Detect which cell encompasses the target text, then output its (X, Y) center coordinate. 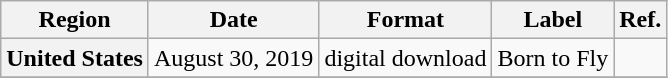
Born to Fly (553, 58)
Ref. (640, 20)
Format (406, 20)
Region (75, 20)
United States (75, 58)
Date (233, 20)
digital download (406, 58)
August 30, 2019 (233, 58)
Label (553, 20)
